Determine the (x, y) coordinate at the center of the cell enclosing the given text.  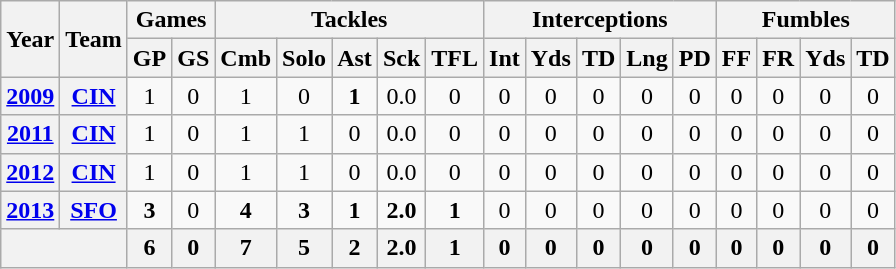
Interceptions (600, 20)
Lng (647, 58)
7 (246, 248)
GP (149, 58)
Ast (355, 58)
2011 (30, 134)
PD (694, 58)
TFL (455, 58)
5 (304, 248)
Games (170, 20)
Int (505, 58)
4 (246, 210)
2013 (30, 210)
Team (94, 39)
2 (355, 248)
Solo (304, 58)
Year (30, 39)
Cmb (246, 58)
SFO (94, 210)
FF (736, 58)
Tackles (350, 20)
Fumbles (806, 20)
6 (149, 248)
2012 (30, 172)
Sck (401, 58)
FR (778, 58)
2009 (30, 96)
GS (194, 58)
